From the cell containing the given text, extract its center point as [x, y] coordinate. 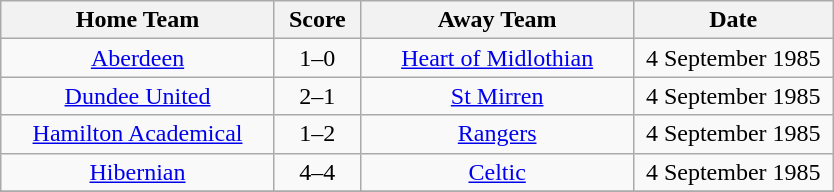
Celtic [497, 172]
Aberdeen [138, 58]
Dundee United [138, 96]
Hamilton Academical [138, 134]
Heart of Midlothian [497, 58]
1–2 [317, 134]
1–0 [317, 58]
Away Team [497, 20]
Rangers [497, 134]
Home Team [138, 20]
Date [734, 20]
Hibernian [138, 172]
St Mirren [497, 96]
2–1 [317, 96]
Score [317, 20]
4–4 [317, 172]
